Capture the cell that displays the provided text and extract its [x, y] central coordinate. 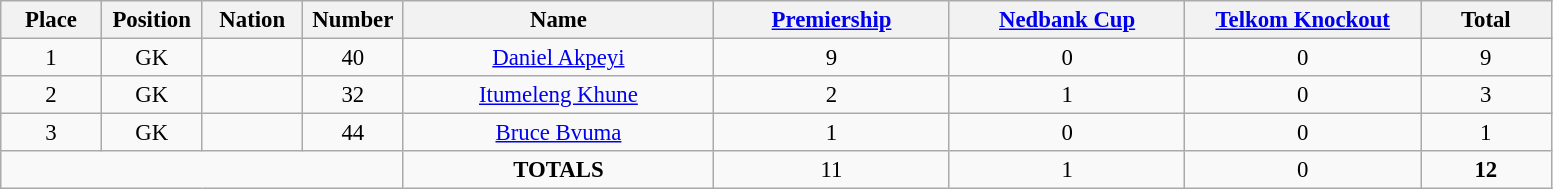
Nation [252, 20]
Daniel Akpeyi [558, 58]
Bruce Bvuma [558, 133]
Name [558, 20]
32 [354, 95]
Position [152, 20]
Place [52, 20]
TOTALS [558, 170]
11 [832, 170]
40 [354, 58]
Itumeleng Khune [558, 95]
12 [1486, 170]
Nedbank Cup [1067, 20]
Number [354, 20]
44 [354, 133]
Total [1486, 20]
Premiership [832, 20]
Telkom Knockout [1303, 20]
